Search for the cell housing the specified text and yield its (X, Y) center coordinate. 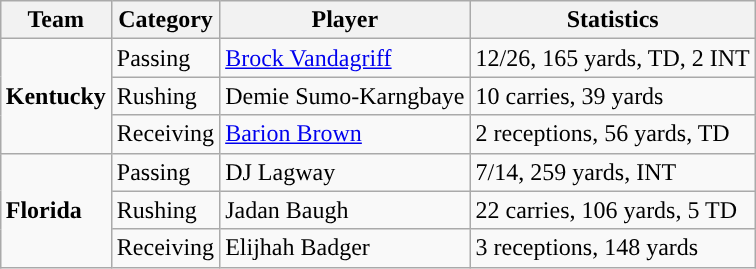
3 receptions, 148 yards (612, 248)
DJ Lagway (345, 172)
22 carries, 106 yards, 5 TD (612, 210)
Demie Sumo-Karngbaye (345, 96)
12/26, 165 yards, TD, 2 INT (612, 58)
Jadan Baugh (345, 210)
Elijhah Badger (345, 248)
Brock Vandagriff (345, 58)
Kentucky (56, 96)
Florida (56, 210)
10 carries, 39 yards (612, 96)
Team (56, 20)
Category (165, 20)
2 receptions, 56 yards, TD (612, 134)
Player (345, 20)
Barion Brown (345, 134)
7/14, 259 yards, INT (612, 172)
Statistics (612, 20)
